Return the [x, y] coordinate for the center point of the cell that contains the specified text.  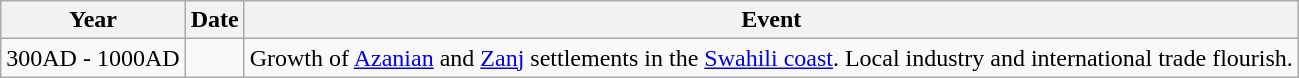
300AD - 1000AD [93, 58]
Year [93, 20]
Event [771, 20]
Date [214, 20]
Growth of Azanian and Zanj settlements in the Swahili coast. Local industry and international trade flourish. [771, 58]
